Return the (X, Y) coordinate for the center point of the cell that contains the specified text.  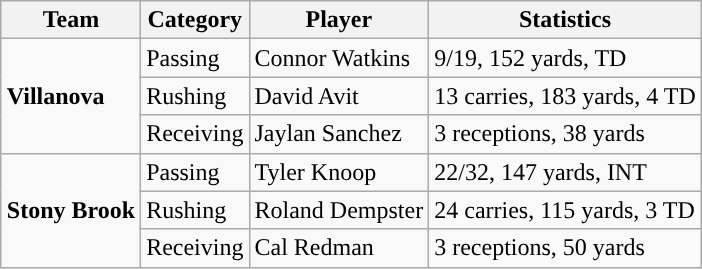
Connor Watkins (339, 58)
Villanova (70, 96)
Team (70, 20)
22/32, 147 yards, INT (566, 172)
Jaylan Sanchez (339, 134)
Category (195, 20)
3 receptions, 38 yards (566, 134)
Player (339, 20)
Tyler Knoop (339, 172)
Roland Dempster (339, 210)
3 receptions, 50 yards (566, 248)
Stony Brook (70, 210)
9/19, 152 yards, TD (566, 58)
David Avit (339, 96)
Cal Redman (339, 248)
24 carries, 115 yards, 3 TD (566, 210)
13 carries, 183 yards, 4 TD (566, 96)
Statistics (566, 20)
